Search for the cell housing the specified text and yield its [X, Y] center coordinate. 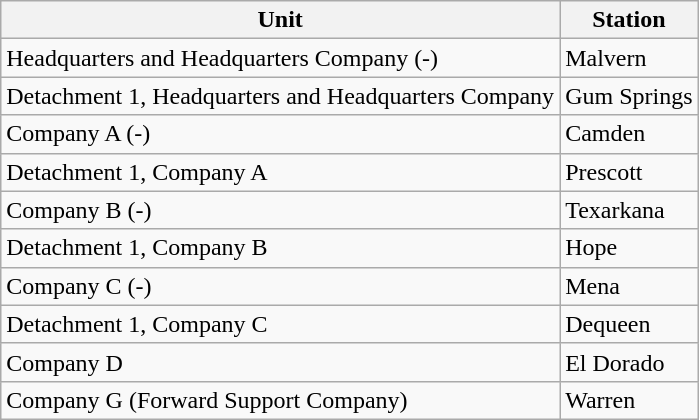
Detachment 1, Company B [280, 248]
Company C (-) [280, 286]
Mena [629, 286]
Dequeen [629, 324]
Prescott [629, 172]
Company B (-) [280, 210]
Gum Springs [629, 96]
Hope [629, 248]
Warren [629, 400]
Texarkana [629, 210]
Station [629, 20]
Company G (Forward Support Company) [280, 400]
Detachment 1, Company C [280, 324]
Unit [280, 20]
Detachment 1, Headquarters and Headquarters Company [280, 96]
Company D [280, 362]
Malvern [629, 58]
Headquarters and Headquarters Company (-) [280, 58]
Company A (-) [280, 134]
El Dorado [629, 362]
Camden [629, 134]
Detachment 1, Company A [280, 172]
